Determine the [x, y] coordinate at the center of the cell enclosing the given text.  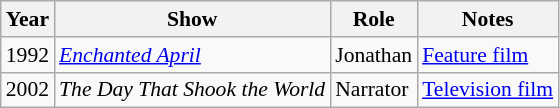
2002 [28, 90]
Feature film [488, 55]
Jonathan [374, 55]
Television film [488, 90]
The Day That Shook the World [192, 90]
Enchanted April [192, 55]
1992 [28, 55]
Role [374, 19]
Narrator [374, 90]
Show [192, 19]
Year [28, 19]
Notes [488, 19]
